Return [X, Y] of the center of cell containing provided text 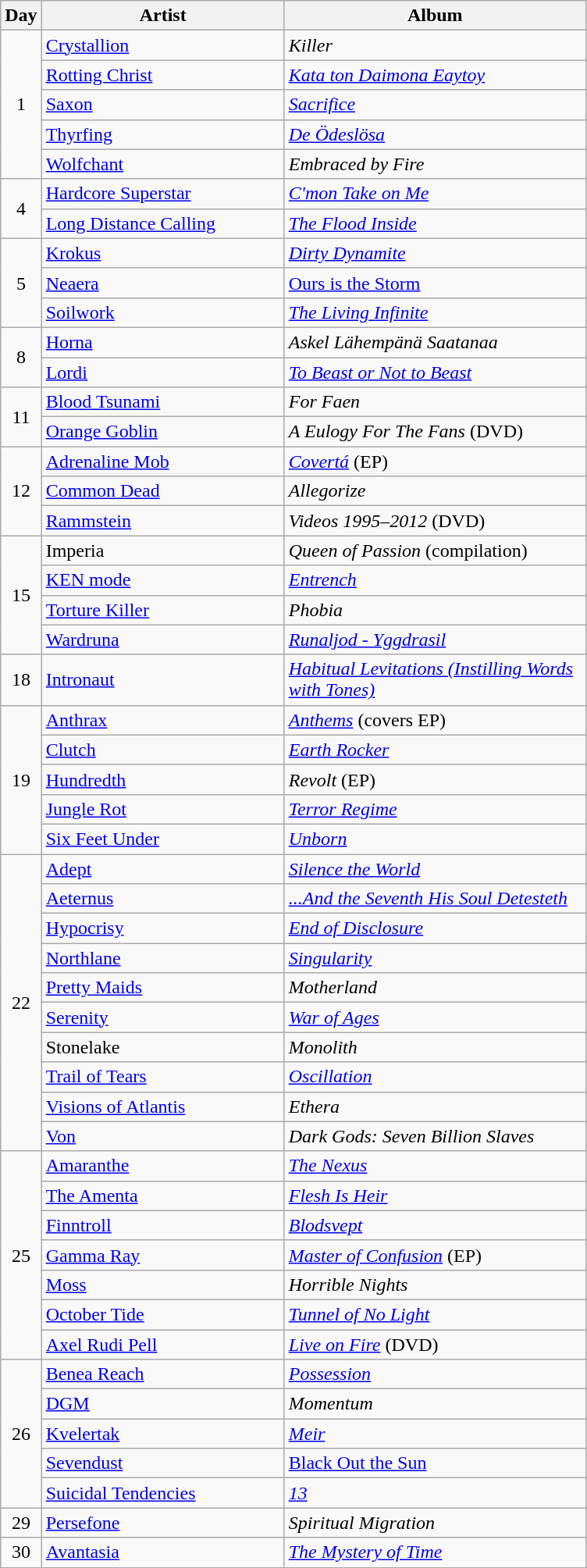
Rotting Christ [162, 75]
Horna [162, 342]
Askel Lähempänä Saatanaa [435, 342]
25 [21, 1255]
Finntroll [162, 1225]
30 [21, 1552]
Revolt (EP) [435, 779]
Wolfchant [162, 164]
Artist [162, 16]
8 [21, 357]
Imperia [162, 551]
Kata ton Daimona Eaytoy [435, 75]
To Beast or Not to Beast [435, 372]
Crystallion [162, 45]
Sacrifice [435, 105]
Suicidal Tendencies [162, 1493]
The Living Infinite [435, 312]
Ours is the Storm [435, 283]
Oscillation [435, 1077]
The Mystery of Time [435, 1552]
Amaranthe [162, 1166]
Monolith [435, 1047]
Visions of Atlantis [162, 1107]
Dark Gods: Seven Billion Slaves [435, 1136]
Possession [435, 1374]
Earth Rocker [435, 750]
Horrible Nights [435, 1285]
Meir [435, 1434]
Northlane [162, 958]
Blood Tsunami [162, 402]
A Eulogy For The Fans (DVD) [435, 432]
Stonelake [162, 1047]
Killer [435, 45]
Wardruna [162, 640]
Moss [162, 1285]
Motherland [435, 988]
DGM [162, 1404]
11 [21, 417]
The Nexus [435, 1166]
Common Dead [162, 491]
Silence the World [435, 869]
Singularity [435, 958]
Aeternus [162, 899]
Hypocrisy [162, 928]
Intronaut [162, 679]
Flesh Is Heir [435, 1196]
Soilwork [162, 312]
Avantasia [162, 1552]
18 [21, 679]
Master of Confusion (EP) [435, 1255]
Day [21, 16]
29 [21, 1523]
Spiritual Migration [435, 1523]
Kvelertak [162, 1434]
De Ödeslösa [435, 134]
Anthrax [162, 720]
Six Feet Under [162, 839]
Anthems (covers EP) [435, 720]
Momentum [435, 1404]
End of Disclosure [435, 928]
Album [435, 16]
Blodsvept [435, 1225]
Phobia [435, 610]
Axel Rudi Pell [162, 1344]
Saxon [162, 105]
Unborn [435, 839]
C'mon Take on Me [435, 194]
Torture Killer [162, 610]
Ethera [435, 1107]
15 [21, 595]
Long Distance Calling [162, 223]
Von [162, 1136]
...And the Seventh His Soul Detesteth [435, 899]
13 [435, 1493]
Videos 1995–2012 (DVD) [435, 521]
Sevendust [162, 1463]
The Amenta [162, 1196]
Hardcore Superstar [162, 194]
Serenity [162, 1017]
Trail of Tears [162, 1077]
Gamma Ray [162, 1255]
Orange Goblin [162, 432]
12 [21, 491]
War of Ages [435, 1017]
For Faen [435, 402]
Live on Fire (DVD) [435, 1344]
Entrench [435, 580]
Runaljod - Yggdrasil [435, 640]
Adrenaline Mob [162, 461]
KEN mode [162, 580]
Clutch [162, 750]
5 [21, 283]
Black Out the Sun [435, 1463]
Neaera [162, 283]
Persefone [162, 1523]
Adept [162, 869]
October Tide [162, 1314]
1 [21, 105]
Jungle Rot [162, 809]
Terror Regime [435, 809]
22 [21, 1003]
Covertá (EP) [435, 461]
Embraced by Fire [435, 164]
Rammstein [162, 521]
Tunnel of No Light [435, 1314]
The Flood Inside [435, 223]
Krokus [162, 253]
19 [21, 779]
Allegorize [435, 491]
Dirty Dynamite [435, 253]
Thyrfing [162, 134]
Hundredth [162, 779]
Benea Reach [162, 1374]
Pretty Maids [162, 988]
Habitual Levitations (Instilling Words with Tones) [435, 679]
26 [21, 1434]
Queen of Passion (compilation) [435, 551]
Lordi [162, 372]
4 [21, 208]
